Locate the cell with the specified text and output its (X, Y) center coordinate. 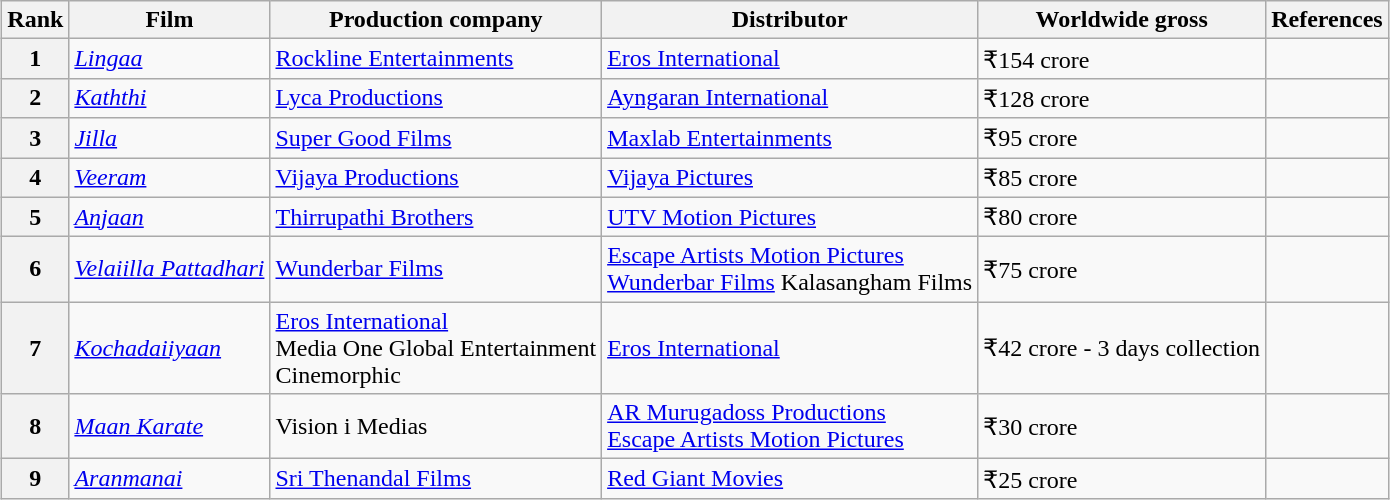
₹80 crore (1122, 217)
₹85 crore (1122, 178)
Sri Thenandal Films (436, 479)
6 (36, 270)
Ayngaran International (790, 98)
₹30 crore (1122, 426)
Kochadaiiyaan (170, 348)
Maan Karate (170, 426)
Vijaya Pictures (790, 178)
Vijaya Productions (436, 178)
Velaiilla Pattadhari (170, 270)
AR Murugadoss ProductionsEscape Artists Motion Pictures (790, 426)
₹42 crore - 3 days collection (1122, 348)
₹154 crore (1122, 59)
Production company (436, 20)
Jilla (170, 138)
1 (36, 59)
UTV Motion Pictures (790, 217)
₹25 crore (1122, 479)
₹75 crore (1122, 270)
3 (36, 138)
Eros International Media One Global EntertainmentCinemorphic (436, 348)
₹128 crore (1122, 98)
7 (36, 348)
Super Good Films (436, 138)
Aranmanai (170, 479)
Thirrupathi Brothers (436, 217)
9 (36, 479)
₹95 crore (1122, 138)
2 (36, 98)
Red Giant Movies (790, 479)
Wunderbar Films (436, 270)
Worldwide gross (1122, 20)
References (1328, 20)
Rank (36, 20)
Rockline Entertainments (436, 59)
5 (36, 217)
Lingaa (170, 59)
Maxlab Entertainments (790, 138)
Kaththi (170, 98)
Lyca Productions (436, 98)
Escape Artists Motion PicturesWunderbar Films Kalasangham Films (790, 270)
Anjaan (170, 217)
Vision i Medias (436, 426)
Distributor (790, 20)
4 (36, 178)
8 (36, 426)
Veeram (170, 178)
Film (170, 20)
